Provide the (x, y) coordinate of the cell's center where the given text is located.  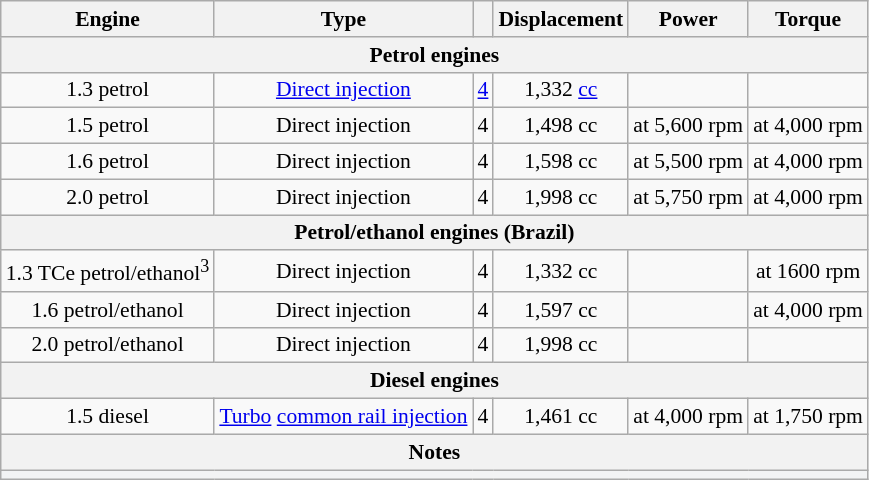
2.0 petrol (108, 197)
Petrol engines (434, 55)
1,598 cc (560, 162)
Turbo common rail injection (343, 417)
at 1600 rpm (808, 272)
2.0 petrol/ethanol (108, 345)
1.5 diesel (108, 417)
Notes (434, 452)
Displacement (560, 19)
Power (688, 19)
1.5 petrol (108, 126)
at 5,600 rpm (688, 126)
at 5,750 rpm (688, 197)
Torque (808, 19)
Diesel engines (434, 381)
Petrol/ethanol engines (Brazil) (434, 233)
at 5,500 rpm (688, 162)
1.6 petrol/ethanol (108, 310)
1,498 cc (560, 126)
1,597 cc (560, 310)
at 1,750 rpm (808, 417)
1,461 cc (560, 417)
Engine (108, 19)
1.6 petrol (108, 162)
1.3 petrol (108, 90)
Type (343, 19)
1.3 TCe petrol/ethanol3 (108, 272)
